Return [X, Y] of the center of cell containing provided text 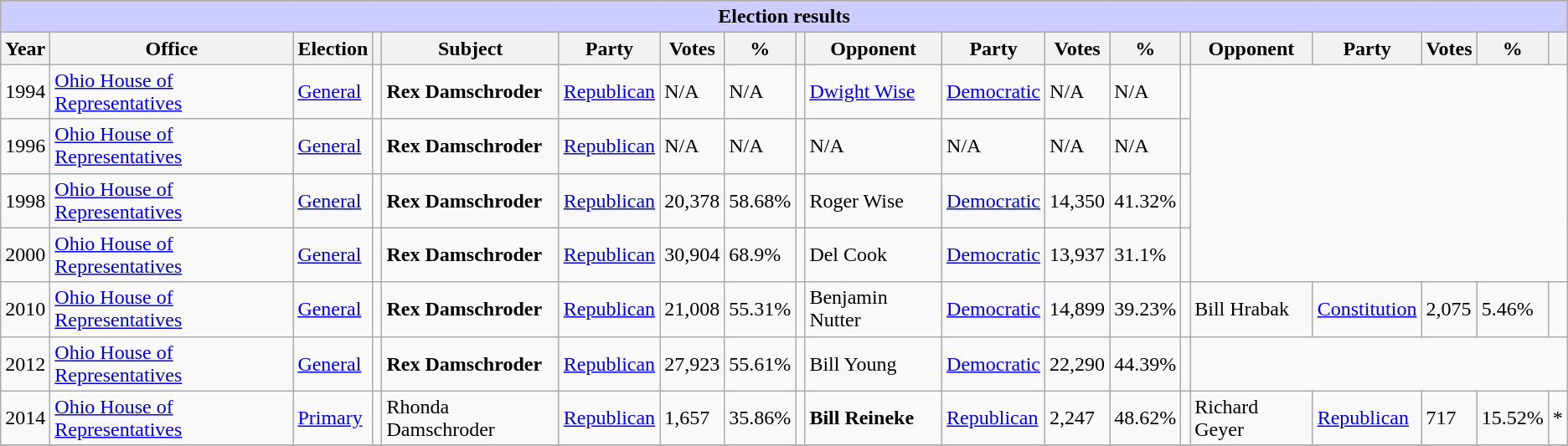
41.32% [1146, 201]
Election [333, 49]
Richard Geyer [1251, 418]
Constitution [1367, 310]
2,075 [1449, 310]
55.31% [761, 310]
14,350 [1077, 201]
Rhonda Damschroder [471, 418]
30,904 [692, 254]
1996 [25, 146]
2012 [25, 363]
2000 [25, 254]
14,899 [1077, 310]
Bill Reineke [874, 418]
Subject [471, 49]
48.62% [1146, 418]
Bill Hrabak [1251, 310]
Roger Wise [874, 201]
2014 [25, 418]
Primary [333, 418]
13,937 [1077, 254]
20,378 [692, 201]
Bill Young [874, 363]
Office [172, 49]
35.86% [761, 418]
15.52% [1513, 418]
44.39% [1146, 363]
68.9% [761, 254]
5.46% [1513, 310]
58.68% [761, 201]
* [1558, 418]
22,290 [1077, 363]
Election results [784, 17]
717 [1449, 418]
39.23% [1146, 310]
1994 [25, 92]
Year [25, 49]
31.1% [1146, 254]
2,247 [1077, 418]
2010 [25, 310]
Benjamin Nutter [874, 310]
1,657 [692, 418]
1998 [25, 201]
Dwight Wise [874, 92]
Del Cook [874, 254]
21,008 [692, 310]
55.61% [761, 363]
27,923 [692, 363]
